For the text-containing cell, return its midpoint in [X, Y] coordinate format. 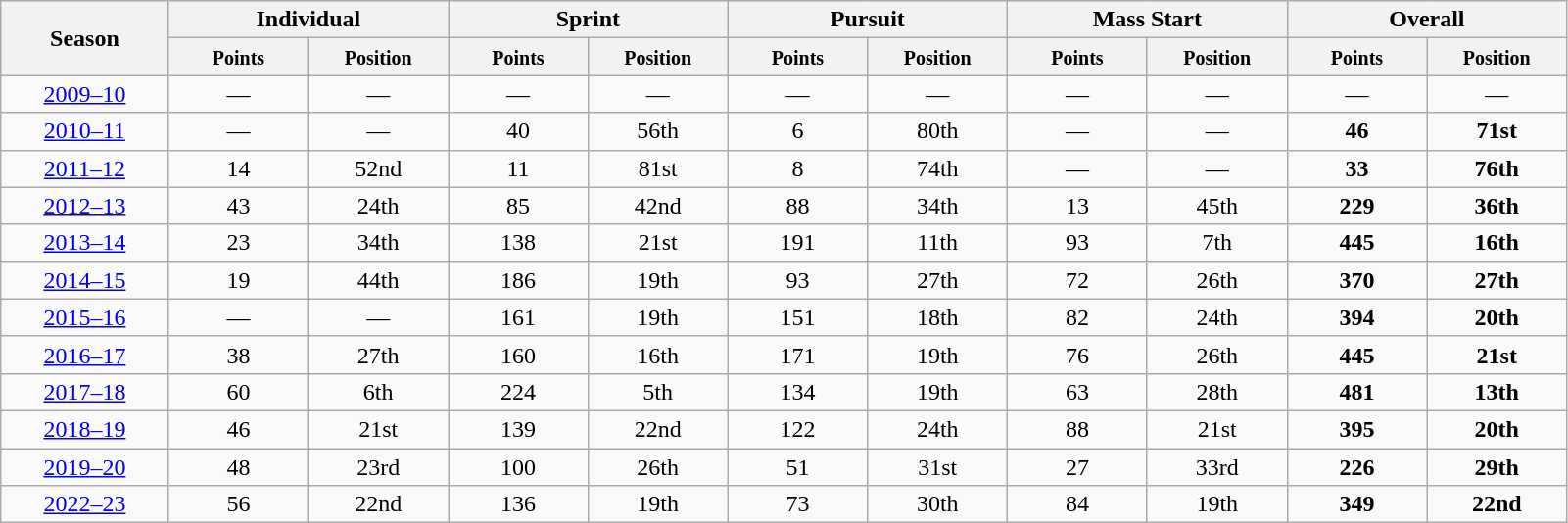
2022–23 [84, 504]
191 [797, 243]
Season [84, 38]
81st [658, 168]
85 [519, 206]
161 [519, 317]
13th [1497, 392]
138 [519, 243]
43 [239, 206]
Overall [1427, 20]
5th [658, 392]
481 [1357, 392]
11 [519, 168]
2018–19 [84, 429]
18th [938, 317]
82 [1077, 317]
2009–10 [84, 94]
23rd [378, 467]
Sprint [589, 20]
28th [1216, 392]
Individual [309, 20]
80th [938, 131]
48 [239, 467]
100 [519, 467]
2013–14 [84, 243]
Mass Start [1148, 20]
27 [1077, 467]
76th [1497, 168]
8 [797, 168]
14 [239, 168]
56 [239, 504]
42nd [658, 206]
63 [1077, 392]
160 [519, 355]
186 [519, 280]
224 [519, 392]
40 [519, 131]
38 [239, 355]
171 [797, 355]
Pursuit [868, 20]
60 [239, 392]
76 [1077, 355]
229 [1357, 206]
2017–18 [84, 392]
2015–16 [84, 317]
45th [1216, 206]
51 [797, 467]
72 [1077, 280]
2010–11 [84, 131]
52nd [378, 168]
134 [797, 392]
23 [239, 243]
73 [797, 504]
33rd [1216, 467]
151 [797, 317]
44th [378, 280]
6 [797, 131]
394 [1357, 317]
226 [1357, 467]
13 [1077, 206]
349 [1357, 504]
136 [519, 504]
7th [1216, 243]
6th [378, 392]
122 [797, 429]
30th [938, 504]
31st [938, 467]
11th [938, 243]
2012–13 [84, 206]
2016–17 [84, 355]
370 [1357, 280]
2014–15 [84, 280]
71st [1497, 131]
74th [938, 168]
395 [1357, 429]
2019–20 [84, 467]
56th [658, 131]
36th [1497, 206]
84 [1077, 504]
19 [239, 280]
139 [519, 429]
2011–12 [84, 168]
29th [1497, 467]
33 [1357, 168]
